Find where the given text appears and provide that cell's center as (x, y) coordinate. 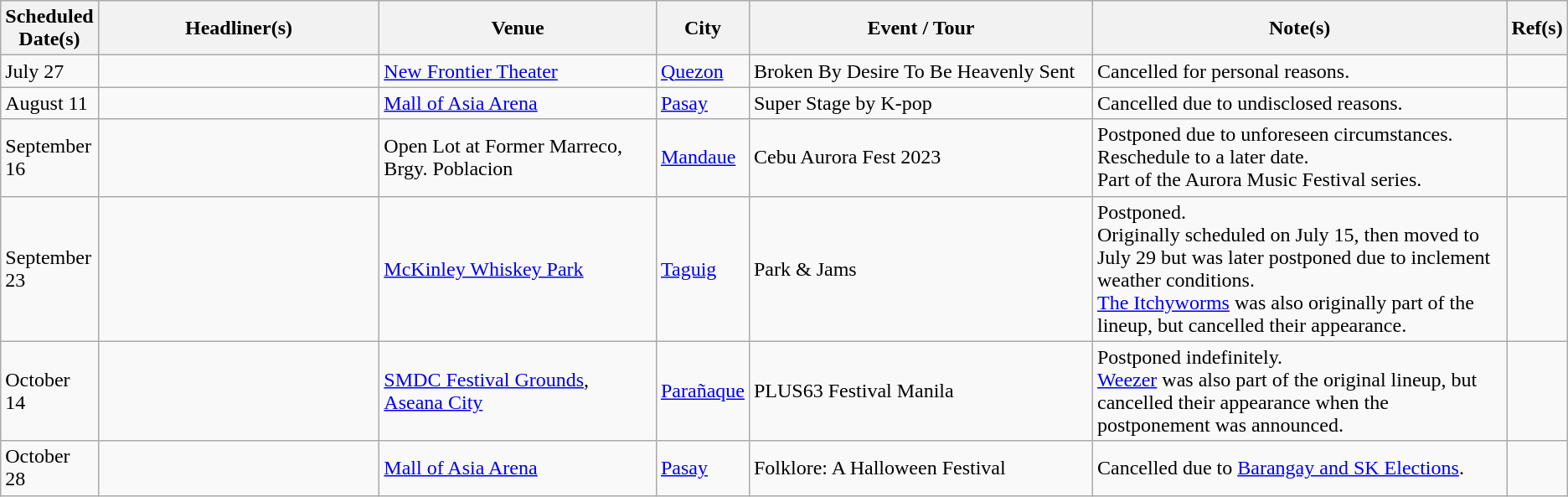
Scheduled Date(s) (49, 28)
Broken By Desire To Be Heavenly Sent (921, 71)
Cancelled due to Barangay and SK Elections. (1299, 468)
McKinley Whiskey Park (518, 268)
New Frontier Theater (518, 71)
Postponed due to unforeseen circumstances. Reschedule to a later date.Part of the Aurora Music Festival series. (1299, 158)
September 16 (49, 158)
Quezon (702, 71)
PLUS63 Festival Manila (921, 391)
Mandaue (702, 158)
Ref(s) (1537, 28)
Venue (518, 28)
City (702, 28)
Super Stage by K-pop (921, 103)
Headliner(s) (239, 28)
Park & Jams (921, 268)
Cebu Aurora Fest 2023 (921, 158)
September 23 (49, 268)
Cancelled for personal reasons. (1299, 71)
October 14 (49, 391)
August 11 (49, 103)
Note(s) (1299, 28)
SMDC Festival Grounds, Aseana City (518, 391)
October 28 (49, 468)
Parañaque (702, 391)
Open Lot at Former Marreco, Brgy. Poblacion (518, 158)
Cancelled due to undisclosed reasons. (1299, 103)
July 27 (49, 71)
Postponed indefinitely.Weezer was also part of the original lineup, but cancelled their appearance when the postponement was announced. (1299, 391)
Folklore: A Halloween Festival (921, 468)
Event / Tour (921, 28)
Taguig (702, 268)
